Detect which cell encompasses the target text, then output its (x, y) center coordinate. 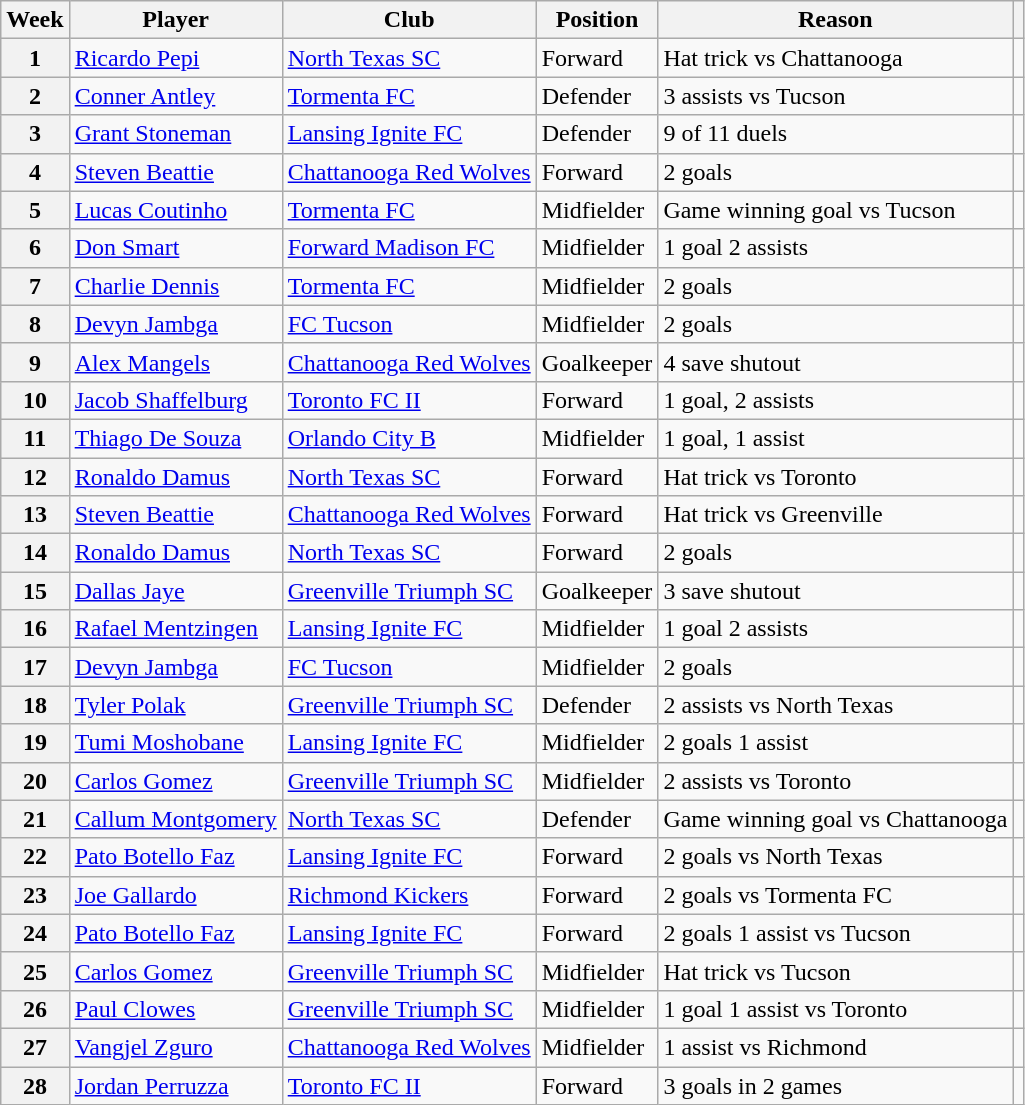
Orlando City B (409, 438)
13 (35, 515)
2 goals vs Tormenta FC (836, 895)
1 goal, 1 assist (836, 438)
25 (35, 971)
Callum Montgomery (176, 819)
2 assists vs Toronto (836, 781)
Jordan Perruzza (176, 1085)
Thiago De Souza (176, 438)
4 save shutout (836, 362)
26 (35, 1009)
9 of 11 duels (836, 134)
21 (35, 819)
Paul Clowes (176, 1009)
12 (35, 477)
2 goals 1 assist (836, 743)
18 (35, 705)
Grant Stoneman (176, 134)
2 goals 1 assist vs Tucson (836, 933)
6 (35, 248)
3 save shutout (836, 591)
Rafael Mentzingen (176, 629)
2 assists vs North Texas (836, 705)
Lucas Coutinho (176, 210)
Position (597, 20)
Joe Gallardo (176, 895)
Hat trick vs Toronto (836, 477)
Vangjel Zguro (176, 1047)
3 (35, 134)
Hat trick vs Tucson (836, 971)
Forward Madison FC (409, 248)
22 (35, 857)
Week (35, 20)
1 assist vs Richmond (836, 1047)
23 (35, 895)
Don Smart (176, 248)
11 (35, 438)
17 (35, 667)
16 (35, 629)
8 (35, 324)
27 (35, 1047)
Richmond Kickers (409, 895)
Tumi Moshobane (176, 743)
14 (35, 553)
Ricardo Pepi (176, 58)
Hat trick vs Greenville (836, 515)
10 (35, 400)
3 assists vs Tucson (836, 96)
Jacob Shaffelburg (176, 400)
Charlie Dennis (176, 286)
4 (35, 172)
2 (35, 96)
1 goal 1 assist vs Toronto (836, 1009)
5 (35, 210)
3 goals in 2 games (836, 1085)
Conner Antley (176, 96)
2 goals vs North Texas (836, 857)
Tyler Polak (176, 705)
Reason (836, 20)
Player (176, 20)
Club (409, 20)
1 goal, 2 assists (836, 400)
1 (35, 58)
Game winning goal vs Chattanooga (836, 819)
7 (35, 286)
Hat trick vs Chattanooga (836, 58)
Dallas Jaye (176, 591)
28 (35, 1085)
19 (35, 743)
20 (35, 781)
24 (35, 933)
Game winning goal vs Tucson (836, 210)
15 (35, 591)
Alex Mangels (176, 362)
9 (35, 362)
